Determine the (x, y) coordinate at the center of the cell enclosing the given text.  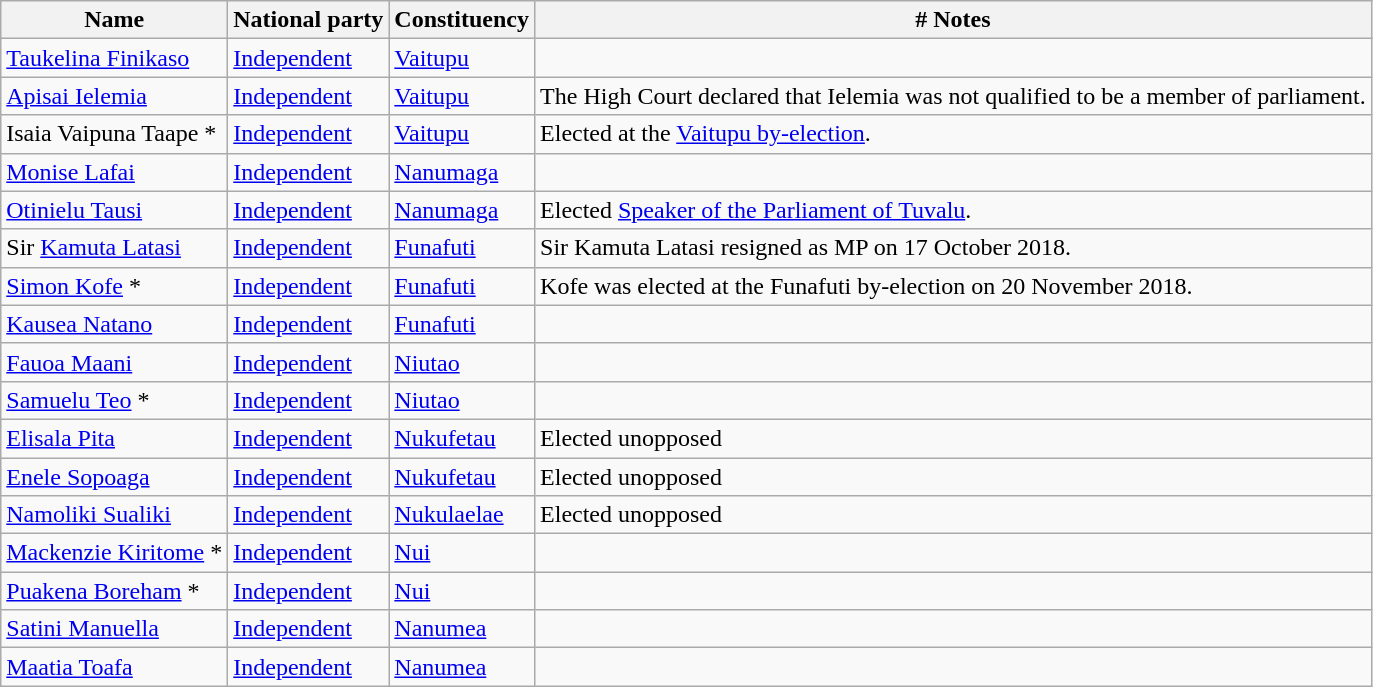
Kausea Natano (114, 324)
Fauoa Maani (114, 362)
Maatia Toafa (114, 667)
Kofe was elected at the Funafuti by-election on 20 November 2018. (954, 286)
# Notes (954, 20)
Sir Kamuta Latasi resigned as MP on 17 October 2018. (954, 248)
Samuelu Teo * (114, 400)
Elected at the Vaitupu by-election. (954, 134)
Nukulaelae (462, 515)
The High Court declared that Ielemia was not qualified to be a member of parliament. (954, 96)
Isaia Vaipuna Taape * (114, 134)
Taukelina Finikaso (114, 58)
Mackenzie Kiritome * (114, 553)
Constituency (462, 20)
Simon Kofe * (114, 286)
Sir Kamuta Latasi (114, 248)
Otinielu Tausi (114, 210)
Namoliki Sualiki (114, 515)
Elected Speaker of the Parliament of Tuvalu. (954, 210)
Puakena Boreham * (114, 591)
National party (308, 20)
Elisala Pita (114, 438)
Monise Lafai (114, 172)
Enele Sopoaga (114, 477)
Name (114, 20)
Apisai Ielemia (114, 96)
Satini Manuella (114, 629)
